Determine the (x, y) coordinate at the center of the cell enclosing the given text.  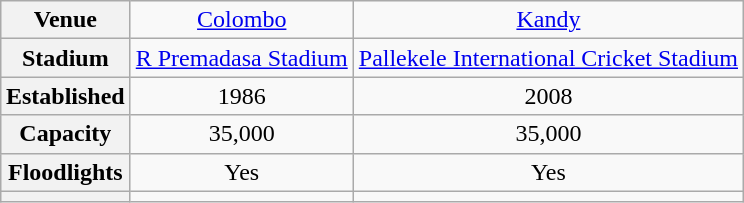
Capacity (65, 134)
Floodlights (65, 172)
R Premadasa Stadium (242, 58)
Stadium (65, 58)
Venue (65, 20)
Colombo (242, 20)
1986 (242, 96)
Kandy (548, 20)
Established (65, 96)
Pallekele International Cricket Stadium (548, 58)
2008 (548, 96)
